Search for the cell housing the specified text and yield its (X, Y) center coordinate. 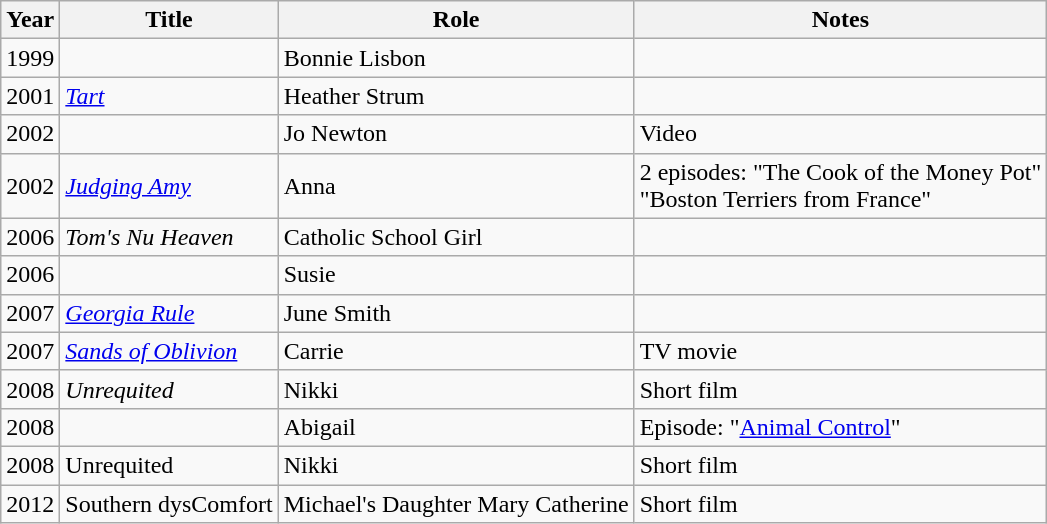
2 episodes: "The Cook of the Money Pot""Boston Terriers from France" (840, 186)
Tom's Nu Heaven (169, 237)
Judging Amy (169, 186)
Georgia Rule (169, 313)
Video (840, 134)
TV movie (840, 351)
Southern dysComfort (169, 503)
Year (30, 20)
1999 (30, 58)
2001 (30, 96)
Sands of Oblivion (169, 351)
Episode: "Animal Control" (840, 427)
Heather Strum (456, 96)
Role (456, 20)
Susie (456, 275)
Jo Newton (456, 134)
June Smith (456, 313)
Carrie (456, 351)
Title (169, 20)
Notes (840, 20)
Bonnie Lisbon (456, 58)
Michael's Daughter Mary Catherine (456, 503)
Abigail (456, 427)
Catholic School Girl (456, 237)
Anna (456, 186)
Tart (169, 96)
2012 (30, 503)
